Output the (x, y) coordinate of the center of the cell containing the given text.  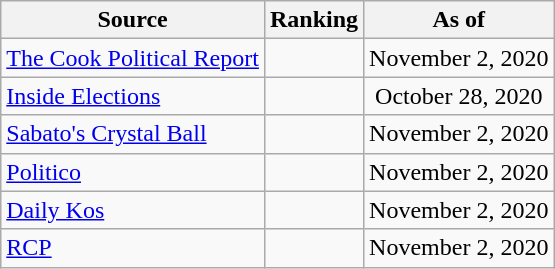
Ranking (314, 20)
RCP (133, 248)
Politico (133, 172)
Sabato's Crystal Ball (133, 134)
Daily Kos (133, 210)
Inside Elections (133, 96)
October 28, 2020 (459, 96)
Source (133, 20)
As of (459, 20)
The Cook Political Report (133, 58)
